Find where the given text appears and provide that cell's center as (x, y) coordinate. 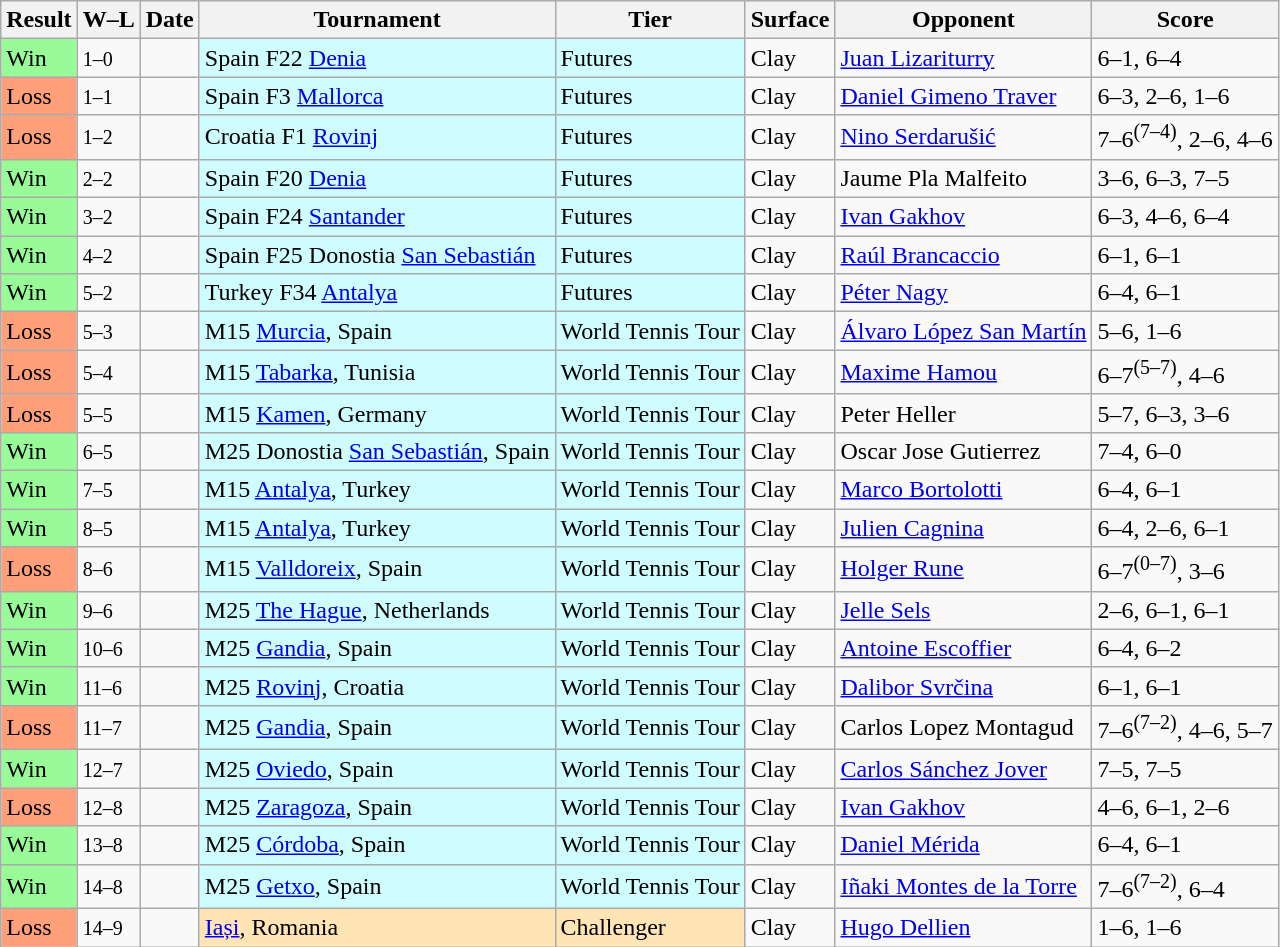
5–2 (108, 293)
Score (1185, 20)
13–8 (108, 845)
M25 Donostia San Sebastián, Spain (377, 451)
M25 Córdoba, Spain (377, 845)
6–4, 6–2 (1185, 648)
Dalibor Svrčina (964, 686)
Iñaki Montes de la Torre (964, 886)
Carlos Lopez Montagud (964, 728)
5–5 (108, 413)
6–4, 2–6, 6–1 (1185, 528)
Daniel Gimeno Traver (964, 96)
4–2 (108, 255)
1–1 (108, 96)
11–6 (108, 686)
Croatia F1 Rovinj (377, 138)
1–0 (108, 58)
3–2 (108, 217)
12–8 (108, 807)
7–5 (108, 489)
M15 Valldoreix, Spain (377, 570)
Date (170, 20)
5–7, 6–3, 3–6 (1185, 413)
Raúl Brancaccio (964, 255)
Julien Cagnina (964, 528)
6–3, 2–6, 1–6 (1185, 96)
7–6(7–4), 2–6, 4–6 (1185, 138)
2–6, 6–1, 6–1 (1185, 610)
Spain F24 Santander (377, 217)
Opponent (964, 20)
Spain F22 Denia (377, 58)
Challenger (650, 928)
Result (39, 20)
M25 Oviedo, Spain (377, 769)
M25 Rovinj, Croatia (377, 686)
11–7 (108, 728)
Spain F20 Denia (377, 178)
5–3 (108, 331)
9–6 (108, 610)
M15 Murcia, Spain (377, 331)
Spain F25 Donostia San Sebastián (377, 255)
1–2 (108, 138)
Tournament (377, 20)
Oscar Jose Gutierrez (964, 451)
4–6, 6–1, 2–6 (1185, 807)
M25 The Hague, Netherlands (377, 610)
M25 Zaragoza, Spain (377, 807)
Nino Serdarušić (964, 138)
6–5 (108, 451)
Jelle Sels (964, 610)
8–5 (108, 528)
5–6, 1–6 (1185, 331)
Holger Rune (964, 570)
6–3, 4–6, 6–4 (1185, 217)
10–6 (108, 648)
5–4 (108, 372)
Iași, Romania (377, 928)
Juan Lizariturry (964, 58)
Marco Bortolotti (964, 489)
7–4, 6–0 (1185, 451)
7–6(7–2), 6–4 (1185, 886)
Peter Heller (964, 413)
Carlos Sánchez Jover (964, 769)
W–L (108, 20)
8–6 (108, 570)
Antoine Escoffier (964, 648)
7–5, 7–5 (1185, 769)
7–6(7–2), 4–6, 5–7 (1185, 728)
Maxime Hamou (964, 372)
2–2 (108, 178)
Surface (790, 20)
Turkey F34 Antalya (377, 293)
M15 Tabarka, Tunisia (377, 372)
6–1, 6–4 (1185, 58)
Péter Nagy (964, 293)
Tier (650, 20)
M25 Getxo, Spain (377, 886)
12–7 (108, 769)
Spain F3 Mallorca (377, 96)
14–9 (108, 928)
14–8 (108, 886)
Hugo Dellien (964, 928)
3–6, 6–3, 7–5 (1185, 178)
Jaume Pla Malfeito (964, 178)
M15 Kamen, Germany (377, 413)
Álvaro López San Martín (964, 331)
6–7(0–7), 3–6 (1185, 570)
6–7(5–7), 4–6 (1185, 372)
1–6, 1–6 (1185, 928)
Daniel Mérida (964, 845)
